Capture the cell that displays the provided text and extract its [X, Y] central coordinate. 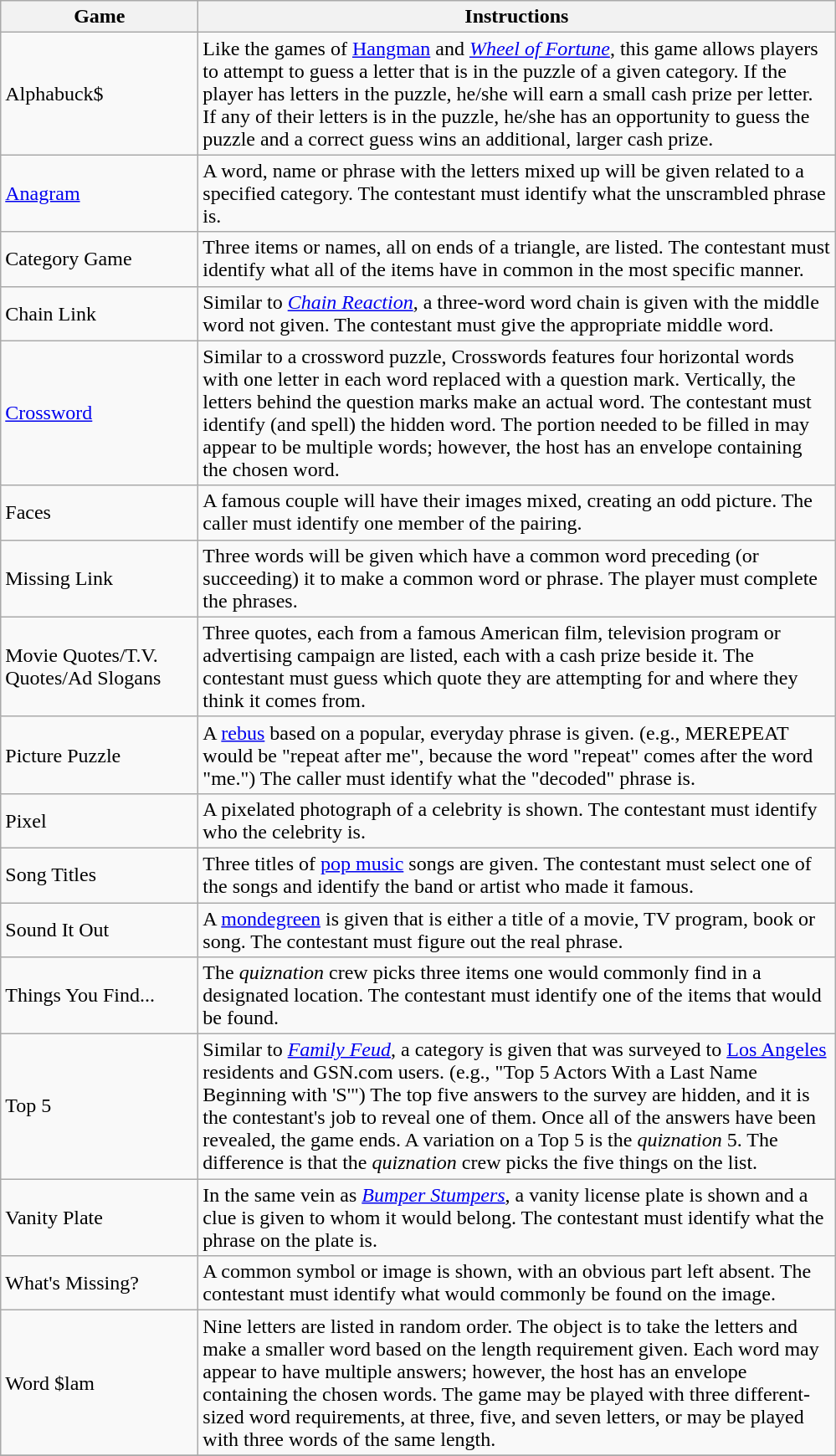
Chain Link [100, 313]
Picture Puzzle [100, 755]
Top 5 [100, 1106]
A pixelated photograph of a celebrity is shown. The contestant must identify who the celebrity is. [517, 820]
What's Missing? [100, 1284]
Instructions [517, 17]
Movie Quotes/T.V. Quotes/Ad Slogans [100, 666]
A mondegreen is given that is either a title of a movie, TV program, book or song. The contestant must figure out the real phrase. [517, 929]
Missing Link [100, 578]
Sound It Out [100, 929]
Similar to Chain Reaction, a three-word word chain is given with the middle word not given. The contestant must give the appropriate middle word. [517, 313]
Alphabuck$ [100, 94]
Faces [100, 512]
Game [100, 17]
A common symbol or image is shown, with an obvious part left absent. The contestant must identify what would commonly be found on the image. [517, 1284]
Things You Find... [100, 996]
Song Titles [100, 875]
Vanity Plate [100, 1218]
Anagram [100, 193]
Category Game [100, 259]
Crossword [100, 413]
Three titles of pop music songs are given. The contestant must select one of the songs and identify the band or artist who made it famous. [517, 875]
Pixel [100, 820]
A famous couple will have their images mixed, creating an odd picture. The caller must identify one member of the pairing. [517, 512]
Word $lam [100, 1382]
